From the cell containing the given text, extract its center point as (x, y) coordinate. 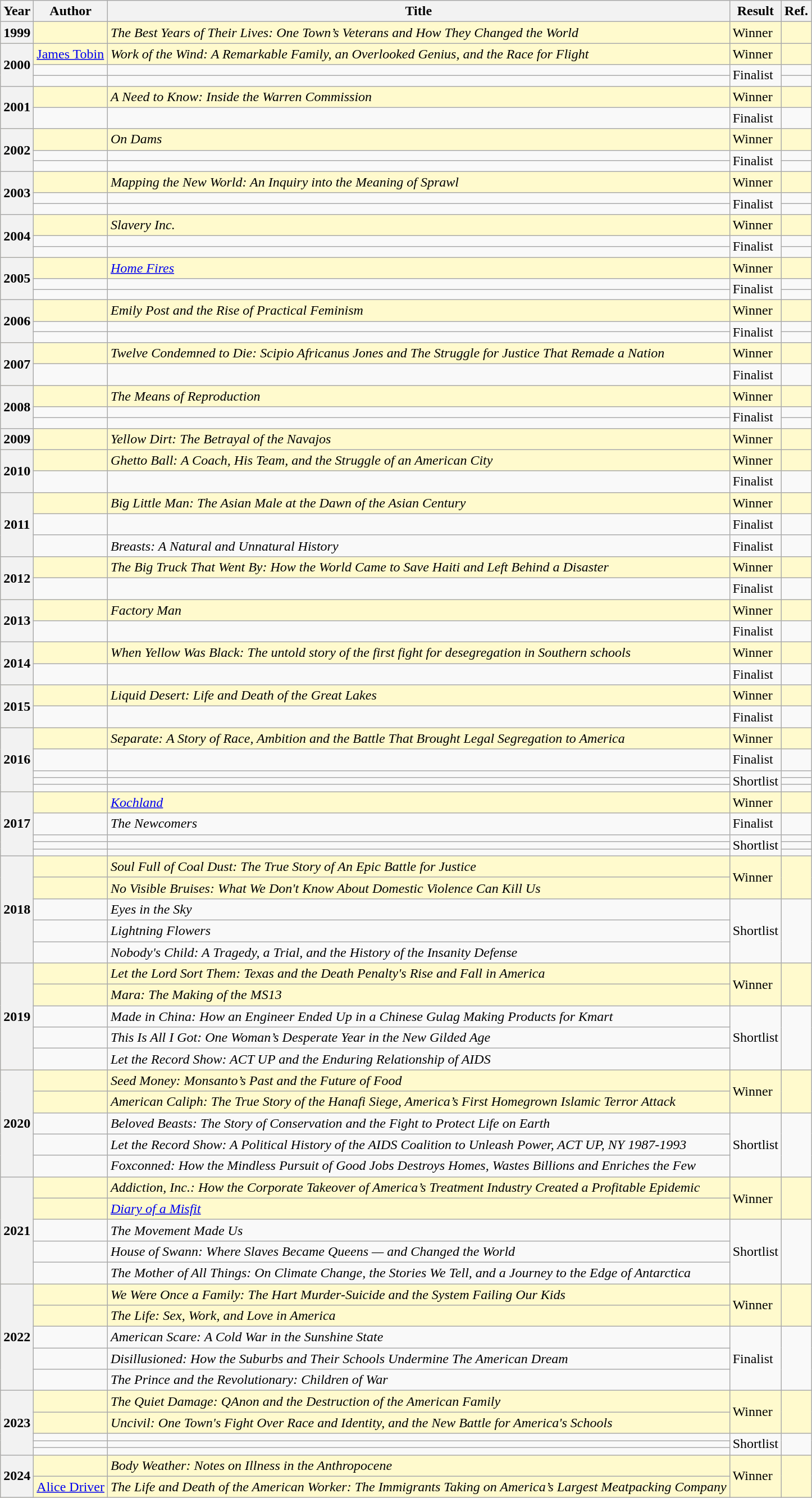
The Best Years of Their Lives: One Town’s Veterans and How They Changed the World (418, 33)
Ref. (796, 11)
2018 (17, 909)
The Life and Death of the American Worker: The Immigrants Taking on America’s Largest Meatpacking Company (418, 1487)
The Quiet Damage: QAnon and the Destruction of the American Family (418, 1401)
Ghetto Ball: A Coach, His Team, and the Struggle of an American City (418, 460)
2024 (17, 1476)
The Mother of All Things: On Climate Change, the Stories We Tell, and a Journey to the Edge of Antarctica (418, 1273)
2010 (17, 471)
A Need to Know: Inside the Warren Commission (418, 97)
2000 (17, 65)
The Big Truck That Went By: How the World Came to Save Haiti and Left Behind a Disaster (418, 567)
2013 (17, 620)
Result (755, 11)
2020 (17, 1123)
Let the Lord Sort Them: Texas and the Death Penalty's Rise and Fall in America (418, 974)
American Scare: A Cold War in the Sunshine State (418, 1337)
2004 (17, 235)
2001 (17, 107)
Factory Man (418, 610)
Seed Money: Monsanto’s Past and the Future of Food (418, 1081)
Yellow Dirt: The Betrayal of the Navajos (418, 439)
Let the Record Show: ACT UP and the Enduring Relationship of AIDS (418, 1059)
Soul Full of Coal Dust: The True Story of An Epic Battle for Justice (418, 866)
Work of the Wind: A Remarkable Family, an Overlooked Genius, and the Race for Flight (418, 54)
Author (71, 11)
The Life: Sex, Work, and Love in America (418, 1316)
2021 (17, 1230)
2015 (17, 706)
Slavery Inc. (418, 225)
2014 (17, 664)
2019 (17, 1016)
2012 (17, 578)
We Were Once a Family: The Hart Murder-Suicide and the System Failing Our Kids (418, 1294)
House of Swann: Where Slaves Became Queens — and Changed the World (418, 1251)
Addiction, Inc.: How the Corporate Takeover of America’s Treatment Industry Created a Profitable Epidemic (418, 1187)
James Tobin (71, 54)
2017 (17, 824)
Home Fires (418, 268)
This Is All I Got: One Woman’s Desperate Year in the New Gilded Age (418, 1038)
Beloved Beasts: The Story of Conservation and the Fight to Protect Life on Earth (418, 1123)
2006 (17, 321)
The Newcomers (418, 824)
2009 (17, 439)
Lightning Flowers (418, 930)
Title (418, 11)
2008 (17, 407)
Mara: The Making of the MS13 (418, 995)
Uncivil: One Town's Fight Over Race and Identity, and the New Battle for America's Schools (418, 1423)
Eyes in the Sky (418, 909)
2005 (17, 279)
1999 (17, 33)
2003 (17, 193)
2002 (17, 150)
Foxconned: How the Mindless Pursuit of Good Jobs Destroys Homes, Wastes Billions and Enriches the Few (418, 1166)
Diary of a Misfit (418, 1209)
On Dams (418, 139)
Nobody's Child: A Tragedy, a Trial, and the History of the Insanity Defense (418, 952)
Separate: A Story of Race, Ambition and the Battle That Brought Legal Segregation to America (418, 738)
Mapping the New World: An Inquiry into the Meaning of Sprawl (418, 182)
Kochland (418, 802)
American Caliph: The True Story of the Hanafi Siege, America’s First Homegrown Islamic Terror Attack (418, 1102)
2022 (17, 1337)
Emily Post and the Rise of Practical Feminism (418, 311)
2007 (17, 364)
Body Weather: Notes on Illness in the Anthropocene (418, 1465)
No Visible Bruises: What We Don't Know About Domestic Violence Can Kill Us (418, 888)
Big Little Man: The Asian Male at the Dawn of the Asian Century (418, 503)
2016 (17, 760)
Liquid Desert: Life and Death of the Great Lakes (418, 696)
2023 (17, 1423)
Let the Record Show: A Political History of the AIDS Coalition to Unleash Power, ACT UP, NY 1987-1993 (418, 1145)
Alice Driver (71, 1487)
The Means of Reproduction (418, 396)
Year (17, 11)
Twelve Condemned to Die: Scipio Africanus Jones and The Struggle for Justice That Remade a Nation (418, 353)
Breasts: A Natural and Unnatural History (418, 546)
When Yellow Was Black: The untold story of the first fight for desegregation in Southern schools (418, 653)
Disillusioned: How the Suburbs and Their Schools Undermine The American Dream (418, 1359)
2011 (17, 524)
The Prince and the Revolutionary: Children of War (418, 1380)
The Movement Made Us (418, 1230)
Made in China: How an Engineer Ended Up in a Chinese Gulag Making Products for Kmart (418, 1016)
